Pinpoint the cell where the given text exists, returning its [X, Y] midpoint coordinate. 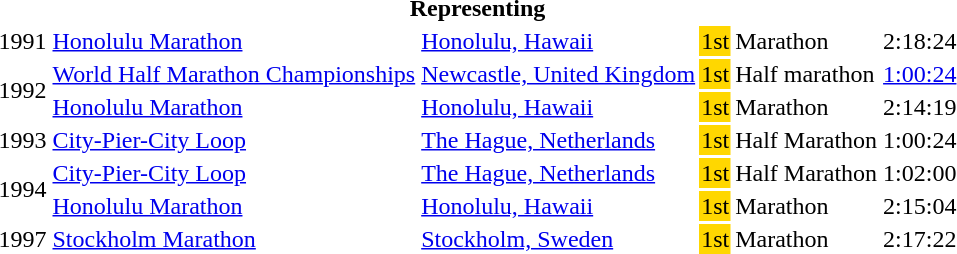
Stockholm Marathon [234, 239]
Stockholm, Sweden [558, 239]
Newcastle, United Kingdom [558, 74]
World Half Marathon Championships [234, 74]
Half marathon [806, 74]
